Search for the cell housing the specified text and yield its (X, Y) center coordinate. 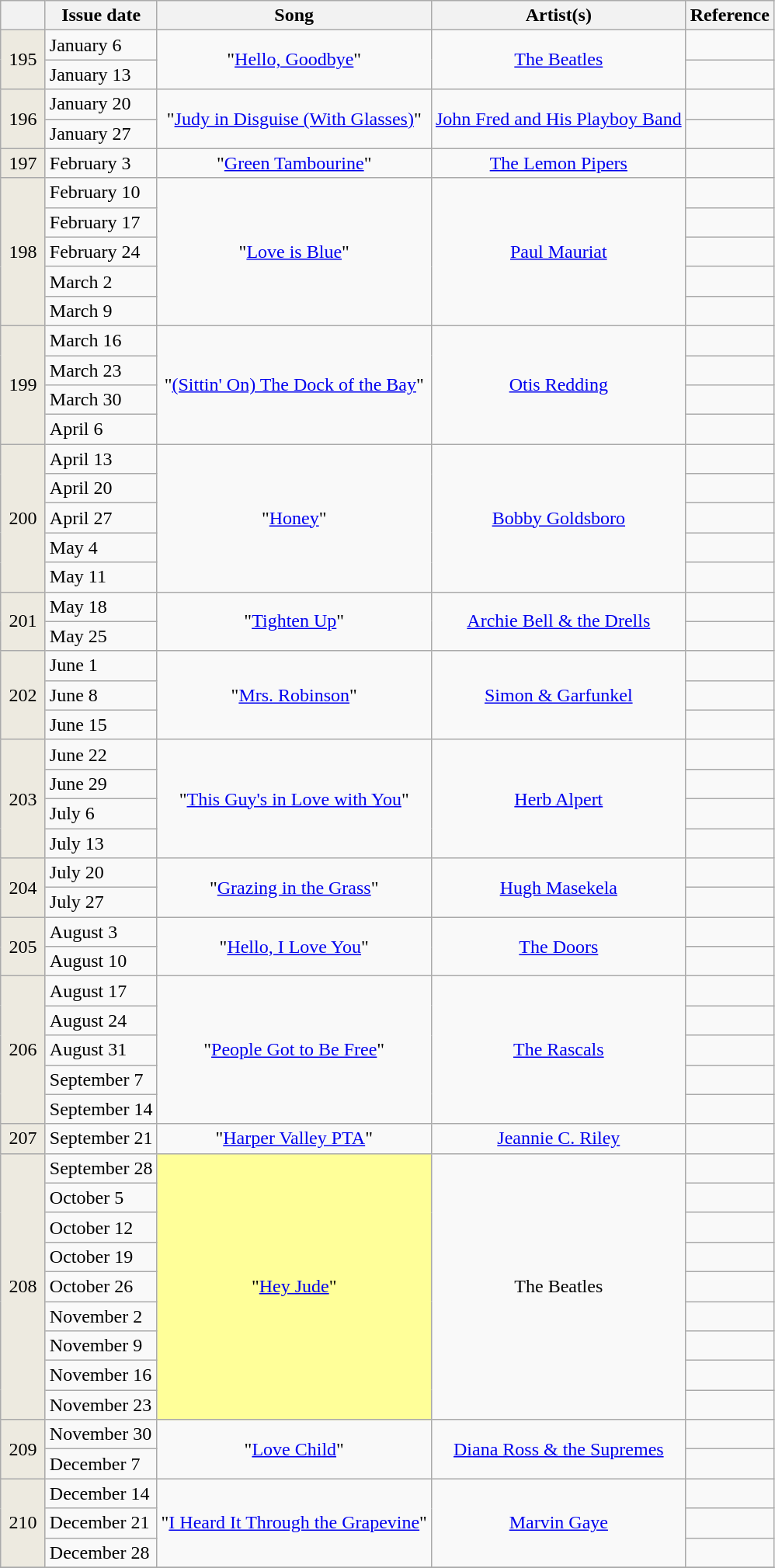
March 30 (101, 400)
Archie Bell & the Drells (558, 621)
"This Guy's in Love with You" (294, 798)
"(Sittin' On) The Dock of the Bay" (294, 384)
October 19 (101, 1257)
"Honey" (294, 518)
July 20 (101, 873)
September 7 (101, 1080)
September 28 (101, 1168)
November 9 (101, 1346)
December 28 (101, 1552)
199 (23, 384)
"Love Child" (294, 1449)
August 17 (101, 991)
November 30 (101, 1434)
June 8 (101, 695)
210 (23, 1523)
195 (23, 60)
"Hello, I Love You" (294, 947)
May 4 (101, 548)
209 (23, 1449)
June 1 (101, 666)
204 (23, 888)
The Rascals (558, 1050)
205 (23, 947)
John Fred and His Playboy Band (558, 119)
197 (23, 163)
September 14 (101, 1109)
"Judy in Disguise (With Glasses)" (294, 119)
April 20 (101, 488)
October 12 (101, 1227)
March 9 (101, 311)
November 2 (101, 1316)
Jeannie C. Riley (558, 1139)
Diana Ross & the Supremes (558, 1449)
The Lemon Pipers (558, 163)
202 (23, 695)
March 23 (101, 370)
February 17 (101, 222)
April 6 (101, 429)
207 (23, 1139)
203 (23, 798)
206 (23, 1050)
January 27 (101, 134)
February 3 (101, 163)
July 13 (101, 843)
January 6 (101, 45)
June 29 (101, 784)
Artist(s) (558, 16)
February 24 (101, 252)
Simon & Garfunkel (558, 695)
196 (23, 119)
Reference (730, 16)
Herb Alpert (558, 798)
"I Heard It Through the Grapevine" (294, 1523)
"Tighten Up" (294, 621)
Bobby Goldsboro (558, 518)
November 16 (101, 1375)
Song (294, 16)
The Doors (558, 947)
"Love is Blue" (294, 252)
April 13 (101, 459)
June 15 (101, 725)
Paul Mauriat (558, 252)
November 23 (101, 1405)
December 14 (101, 1493)
July 27 (101, 902)
"Green Tambourine" (294, 163)
December 7 (101, 1464)
October 26 (101, 1286)
"Hello, Goodbye" (294, 60)
Hugh Masekela (558, 888)
"Hey Jude" (294, 1286)
August 3 (101, 932)
208 (23, 1286)
August 10 (101, 961)
198 (23, 252)
April 27 (101, 518)
March 2 (101, 281)
Issue date (101, 16)
May 11 (101, 577)
"Grazing in the Grass" (294, 888)
July 6 (101, 813)
June 22 (101, 754)
August 24 (101, 1020)
201 (23, 621)
February 10 (101, 193)
Marvin Gaye (558, 1523)
December 21 (101, 1523)
October 5 (101, 1198)
"People Got to Be Free" (294, 1050)
May 18 (101, 607)
September 21 (101, 1139)
May 25 (101, 636)
Otis Redding (558, 384)
200 (23, 518)
January 13 (101, 75)
August 31 (101, 1050)
January 20 (101, 104)
March 16 (101, 340)
"Harper Valley PTA" (294, 1139)
"Mrs. Robinson" (294, 695)
